Capture the cell that displays the provided text and extract its (X, Y) central coordinate. 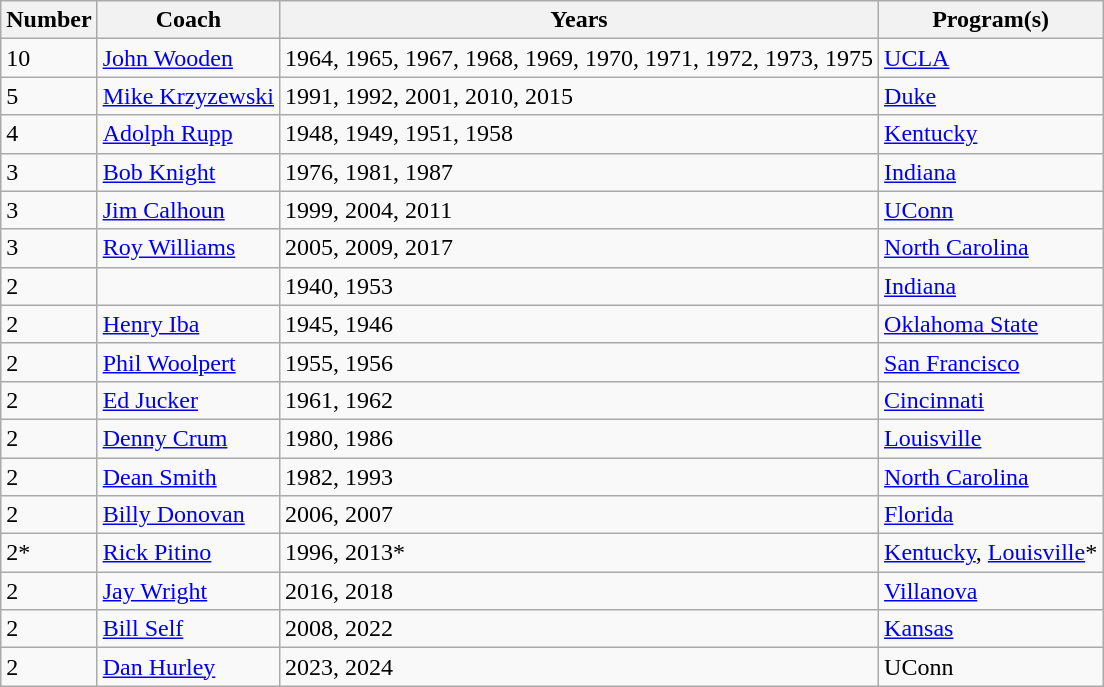
Billy Donovan (188, 515)
1996, 2013* (578, 553)
Adolph Rupp (188, 134)
Years (578, 20)
Program(s) (991, 20)
Kansas (991, 629)
Oklahoma State (991, 324)
1980, 1986 (578, 438)
Bill Self (188, 629)
2023, 2024 (578, 667)
San Francisco (991, 362)
2016, 2018 (578, 591)
4 (49, 134)
Florida (991, 515)
Phil Woolpert (188, 362)
2005, 2009, 2017 (578, 248)
2006, 2007 (578, 515)
Rick Pitino (188, 553)
Dean Smith (188, 477)
Jay Wright (188, 591)
2* (49, 553)
10 (49, 58)
Denny Crum (188, 438)
1961, 1962 (578, 400)
Number (49, 20)
Coach (188, 20)
Bob Knight (188, 172)
5 (49, 96)
UCLA (991, 58)
Kentucky (991, 134)
1999, 2004, 2011 (578, 210)
1982, 1993 (578, 477)
John Wooden (188, 58)
Cincinnati (991, 400)
2008, 2022 (578, 629)
Henry Iba (188, 324)
Ed Jucker (188, 400)
Dan Hurley (188, 667)
1991, 1992, 2001, 2010, 2015 (578, 96)
1948, 1949, 1951, 1958 (578, 134)
Louisville (991, 438)
Duke (991, 96)
Kentucky, Louisville* (991, 553)
Jim Calhoun (188, 210)
Villanova (991, 591)
1945, 1946 (578, 324)
Mike Krzyzewski (188, 96)
Roy Williams (188, 248)
1964, 1965, 1967, 1968, 1969, 1970, 1971, 1972, 1973, 1975 (578, 58)
1976, 1981, 1987 (578, 172)
1940, 1953 (578, 286)
1955, 1956 (578, 362)
